Determine the [X, Y] coordinate at the center of the cell enclosing the given text.  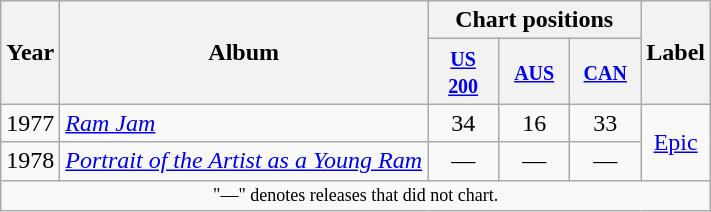
AUS [534, 72]
Ram Jam [244, 123]
Epic [676, 142]
Portrait of the Artist as a Young Ram [244, 161]
CAN [606, 72]
Album [244, 52]
"—" denotes releases that did not chart. [356, 196]
Chart positions [534, 20]
US 200 [464, 72]
Year [30, 52]
Label [676, 52]
33 [606, 123]
1977 [30, 123]
34 [464, 123]
16 [534, 123]
1978 [30, 161]
